Output the (x, y) coordinate of the center of the cell containing the given text.  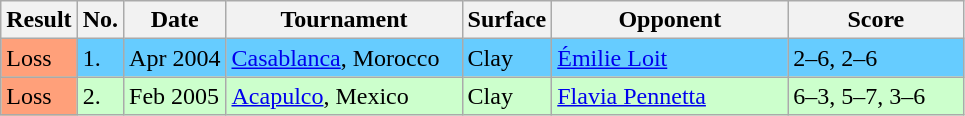
Feb 2005 (175, 96)
Result (39, 20)
Casablanca, Morocco (344, 58)
Acapulco, Mexico (344, 96)
Score (876, 20)
2–6, 2–6 (876, 58)
2. (100, 96)
Émilie Loit (670, 58)
6–3, 5–7, 3–6 (876, 96)
Opponent (670, 20)
No. (100, 20)
Flavia Pennetta (670, 96)
Tournament (344, 20)
Surface (507, 20)
1. (100, 58)
Date (175, 20)
Apr 2004 (175, 58)
